Return (X, Y) of the center of cell containing provided text 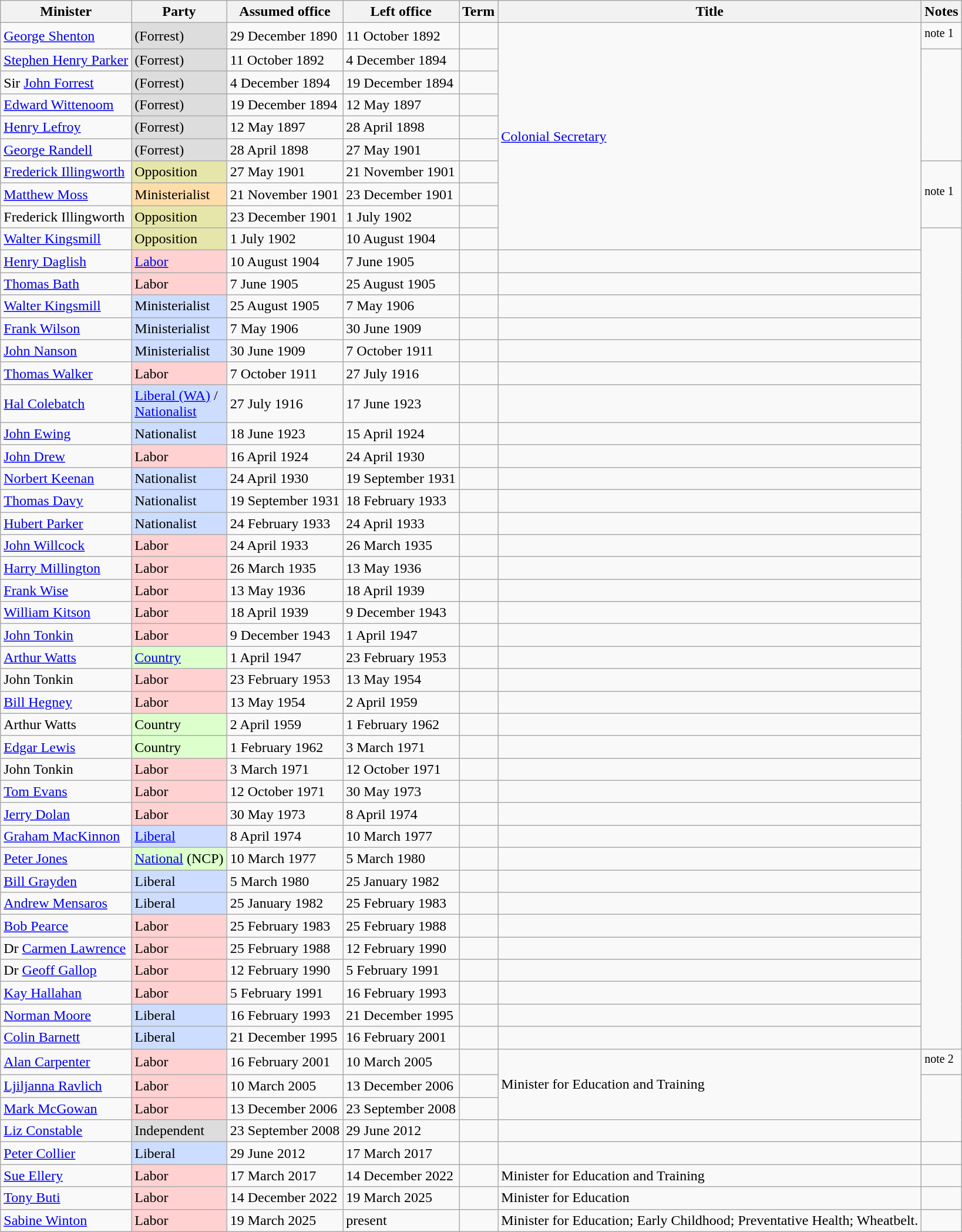
Andrew Mensaros (66, 904)
Hubert Parker (66, 523)
George Randell (66, 150)
Minister for Education (709, 1198)
Peter Jones (66, 859)
17 June 1923 (401, 403)
Term (479, 12)
National (NCP) (179, 859)
Frank Wise (66, 590)
Bill Grayden (66, 881)
Henry Lefroy (66, 127)
Notes (941, 12)
16 April 1924 (285, 456)
Bob Pearce (66, 926)
Liberal (WA) / Nationalist (179, 403)
Kay Hallahan (66, 993)
Assumed office (285, 12)
Harry Millington (66, 568)
Jerry Dolan (66, 814)
present (401, 1220)
18 February 1933 (401, 501)
Matthew Moss (66, 194)
Norbert Keenan (66, 478)
Dr Carmen Lawrence (66, 948)
Colonial Secretary (709, 136)
Edgar Lewis (66, 747)
Thomas Walker (66, 373)
Thomas Davy (66, 501)
John Willcock (66, 546)
Hal Colebatch (66, 403)
15 April 1924 (401, 434)
Party (179, 12)
Tom Evans (66, 791)
Title (709, 12)
George Shenton (66, 36)
Frank Wilson (66, 328)
John Nanson (66, 351)
Peter Collier (66, 1153)
Thomas Bath (66, 284)
John Drew (66, 456)
18 June 1923 (285, 434)
note 2 (941, 1062)
Left office (401, 12)
24 February 1933 (285, 523)
John Ewing (66, 434)
Mark McGowan (66, 1109)
Edward Wittenoom (66, 105)
Henry Daglish (66, 261)
William Kitson (66, 613)
Liz Constable (66, 1131)
Minister for Education; Early Childhood; Preventative Health; Wheatbelt. (709, 1220)
Sue Ellery (66, 1176)
Stephen Henry Parker (66, 60)
Bill Hegney (66, 702)
Colin Barnett (66, 1038)
Sabine Winton (66, 1220)
Ljiljanna Ravlich (66, 1086)
Graham MacKinnon (66, 836)
29 December 1890 (285, 36)
Dr Geoff Gallop (66, 971)
Alan Carpenter (66, 1062)
Sir John Forrest (66, 82)
Norman Moore (66, 1015)
Tony Buti (66, 1198)
Independent (179, 1131)
Minister (66, 12)
